Determine the (x, y) coordinate at the center of the cell enclosing the given text.  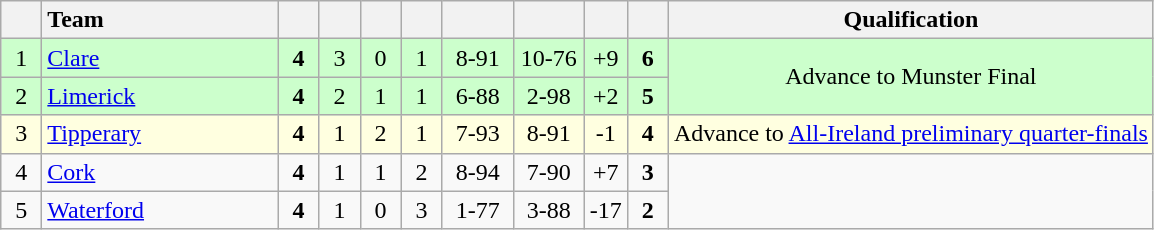
1-77 (478, 210)
8-94 (478, 172)
Waterford (160, 210)
3-88 (548, 210)
10-76 (548, 58)
Clare (160, 58)
7-90 (548, 172)
Qualification (910, 20)
+7 (606, 172)
Team (160, 20)
7-93 (478, 134)
+2 (606, 96)
6 (648, 58)
2-98 (548, 96)
Tipperary (160, 134)
Advance to All-Ireland preliminary quarter-finals (910, 134)
6-88 (478, 96)
+9 (606, 58)
-17 (606, 210)
Cork (160, 172)
-1 (606, 134)
Advance to Munster Final (910, 77)
Limerick (160, 96)
